Scan for the cell matching the given text and deliver its [x, y] coordinate at center. 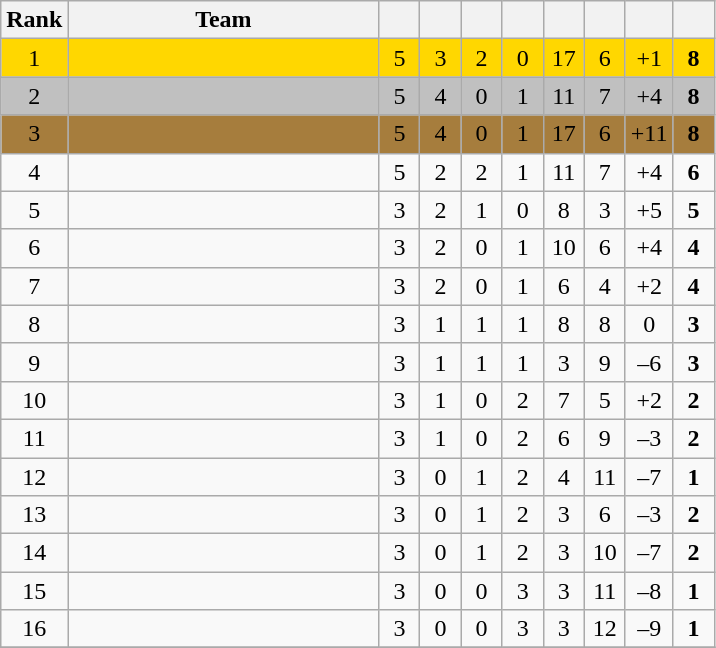
14 [34, 553]
+5 [649, 210]
13 [34, 515]
16 [34, 629]
–9 [649, 629]
+11 [649, 134]
Team [224, 20]
15 [34, 591]
–6 [649, 362]
+1 [649, 58]
Rank [34, 20]
–8 [649, 591]
